Return the (x, y) coordinate for the center point of the cell that contains the specified text.  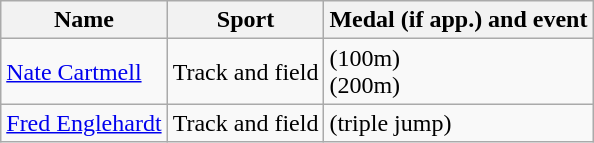
(triple jump) (458, 123)
Nate Cartmell (84, 72)
Sport (246, 20)
Fred Englehardt (84, 123)
Medal (if app.) and event (458, 20)
(100m) (200m) (458, 72)
Name (84, 20)
